Determine the [X, Y] coordinate at the center of the cell enclosing the given text.  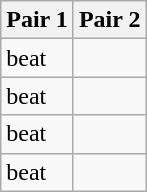
Pair 2 [110, 20]
Pair 1 [38, 20]
